Locate the cell with the specified text and output its [X, Y] center coordinate. 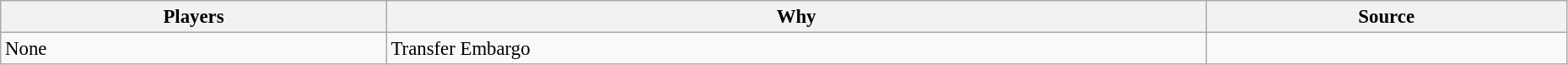
Why [796, 17]
Players [194, 17]
None [194, 49]
Source [1387, 17]
Transfer Embargo [796, 49]
